Detect which cell encompasses the target text, then output its (X, Y) center coordinate. 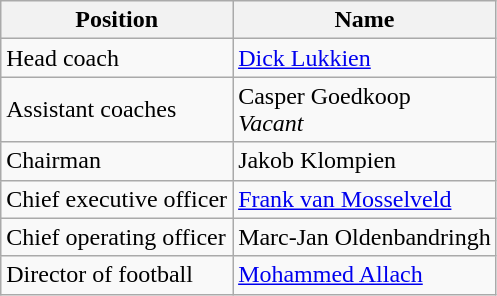
Jakob Klompien (365, 161)
Head coach (117, 58)
Chief operating officer (117, 237)
Director of football (117, 275)
Marc-Jan Oldenbandringh (365, 237)
Casper GoedkoopVacant (365, 110)
Chief executive officer (117, 199)
Mohammed Allach (365, 275)
Assistant coaches (117, 110)
Name (365, 20)
Chairman (117, 161)
Frank van Mosselveld (365, 199)
Position (117, 20)
Dick Lukkien (365, 58)
